From the cell containing the given text, extract its center point as (x, y) coordinate. 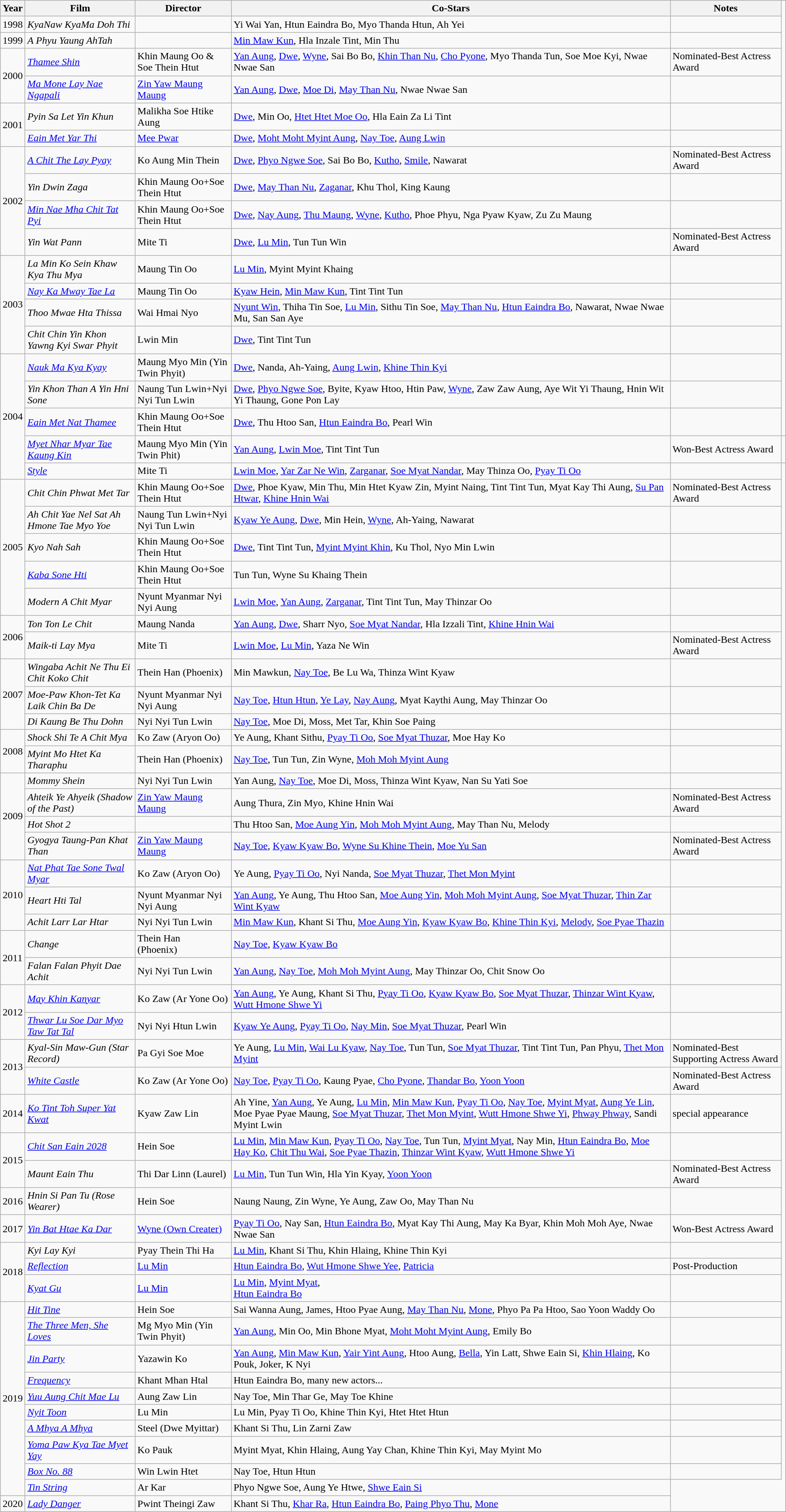
A Chit The Lay Pyay (80, 160)
Nay Toe, Kyaw Kyaw Bo, Wyne Su Khine Thein, Moe Yu San (451, 846)
2004 (13, 416)
2012 (13, 1012)
2016 (13, 1202)
Frequency (80, 1380)
Aung Zaw Lin (183, 1396)
Hnin Si Pan Tu (Rose Wearer) (80, 1202)
Kyi Lay Kyi (80, 1250)
Dwe, Tint Tint Tun, Myint Myint Khin, Ku Thol, Nyo Min Lwin (451, 547)
Yan Aung, Ye Aung, Khant Si Thu, Pyay Ti Oo, Kyaw Kyaw Bo, Soe Myat Thuzar, Thinzar Wint Kyaw, Wutt Hmone Shwe Yi (451, 998)
Maunt Eain Thu (80, 1174)
Jin Party (80, 1359)
Chit Chin Phwat Met Tar (80, 492)
2009 (13, 816)
Style (80, 471)
Dwe, Tint Tint Tun (451, 340)
2019 (13, 1399)
Kaba Sone Hti (80, 575)
Ar Kar (183, 1488)
2006 (13, 637)
2001 (13, 124)
Thi Dar Linn (Laurel) (183, 1174)
Dwe, Phyo Ngwe Soe, Sai Bo Bo, Kutho, Smile, Nawarat (451, 160)
2007 (13, 694)
Kyaw Ye Aung, Dwe, Min Hein, Wyne, Ah-Yaing, Nawarat (451, 520)
Nyit Toon (80, 1412)
Malikha Soe Htike Aung (183, 117)
Yan Aung, Min Oo, Min Bhone Myat, Moht Moht Myint Aung, Emily Bo (451, 1331)
Dwe, Min Oo, Htet Htet Moe Oo, Hla Eain Za Li Tint (451, 117)
Naung Naung, Zin Wyne, Ye Aung, Zaw Oo, May Than Nu (451, 1202)
Achit Larr Lar Htar (80, 922)
Ko Tint Toh Super Yat Kwat (80, 1114)
Ko Aung Min Thein (183, 160)
Thein Han(Phoenix) (183, 944)
Dwe, Phoe Kyaw, Min Thu, Min Htet Kyaw Zin, Myint Naing, Tint Tint Tun, Myat Kay Thi Aung, Su Pan Htwar, Khine Hnin Wai (451, 492)
Yan Aung, Nay Toe, Moh Moh Myint Aung, May Thinzar Oo, Chit Snow Oo (451, 971)
Nyi Nyi Htun Lwin (183, 1026)
Lwin Moe, Yan Aung, Zarganar, Tint Tint Tun, May Thinzar Oo (451, 602)
Heart Hti Tal (80, 901)
Kyal-Sin Maw-Gun (Star Record) (80, 1053)
2014 (13, 1114)
Co-Stars (451, 8)
La Min Ko Sein Khaw Kya Thu Mya (80, 269)
The Three Men, She Loves (80, 1331)
Yin Bat Htae Ka Dar (80, 1228)
Pwint Theingi Zaw (183, 1504)
2010 (13, 895)
Nyunt Win, Thiha Tin Soe, Lu Min, Sithu Tin Soe, May Than Nu, Htun Eaindra Bo, Nawarat, Nwae Nwae Mu, San San Aye (451, 313)
Maung Nanda (183, 623)
Aung Thura, Zin Myo, Khine Hnin Wai (451, 802)
Kyaw Hein, Min Maw Kun, Tint Tint Tun (451, 291)
Yazawin Ko (183, 1359)
Win Lwin Htet (183, 1472)
Wai Hmai Nyo (183, 313)
Di Kaung Be Thu Dohn (80, 722)
Yan Aung, Min Maw Kun, Yair Yint Aung, Htoo Aung, Bella, Yin Latt, Shwe Eain Si, Khin Hlaing, Ko Pouk, Joker, K Nyi (451, 1359)
Kyo Nah Sah (80, 547)
Khant Mhan Htal (183, 1380)
Khin Maung Oo & Soe Thein Htut (183, 62)
Ye Aung, Pyay Ti Oo, Nyi Nanda, Soe Myat Thuzar, Thet Mon Myint (451, 873)
Ah Chit Yae Nel Sat Ah Hmone Tae Myo Yoe (80, 520)
2013 (13, 1067)
Min Maw Kun, Khant Si Thu, Moe Aung Yin, Kyaw Kyaw Bo, Khine Thin Kyi, Melody, Soe Pyae Thazin (451, 922)
Myet Nhar Myar Tae Kaung Kin (80, 450)
1998 (13, 24)
Dwe, Nay Aung, Thu Maung, Wyne, Kutho, Phoe Phyu, Nga Pyaw Kyaw, Zu Zu Maung (451, 214)
Lu Min, Myint Myint Khaing (451, 269)
Htun Eaindra Bo, many new actors... (451, 1380)
Ton Ton Le Chit (80, 623)
Myint Myat, Khin Hlaing, Aung Yay Chan, Khine Thin Kyi, May Myint Mo (451, 1449)
Sai Wanna Aung, James, Htoo Pyae Aung, May Than Nu, Mone, Phyo Pa Pa Htoo, Sao Yoon Waddy Oo (451, 1310)
Yi Wai Yan, Htun Eaindra Bo, Myo Thanda Htun, Ah Yei (451, 24)
Nay Toe, Htun Htun (451, 1472)
Director (183, 8)
Yan Aung, Lwin Moe, Tint Tint Tun (451, 450)
Hot Shot 2 (80, 824)
Ma Mone Lay Nae Ngapali (80, 89)
Nay Toe, Tun Tun, Zin Wyne, Moh Moh Myint Aung (451, 760)
Ye Aung, Lu Min, Wai Lu Kyaw, Nay Toe, Tun Tun, Soe Myat Thuzar, Tint Tint Tun, Pan Phyu, Thet Mon Myint (451, 1053)
Phyo Ngwe Soe, Aung Ye Htwe, Shwe Eain Si (451, 1488)
White Castle (80, 1081)
A Mhya A Mhya (80, 1428)
Eain Met Yar Thi (80, 138)
2020 (13, 1504)
Yuu Aung Chit Mae Lu (80, 1396)
Min Mawkun, Nay Toe, Be Lu Wa, Thinza Wint Kyaw (451, 672)
2018 (13, 1272)
KyaNaw KyaMa Doh Thi (80, 24)
Tin String (80, 1488)
Mg Myo Min (Yin Twin Phyit) (183, 1331)
Mommy Shein (80, 781)
Eain Met Nat Thamee (80, 422)
Min Maw Kun, Hla Inzale Tint, Min Thu (451, 40)
Chit San Eain 2028 (80, 1147)
Thwar Lu Soe Dar Myo Taw Tat Tal (80, 1026)
Dwe, Nanda, Ah-Yaing, Aung Lwin, Khine Thin Kyi (451, 367)
Gyogya Taung-Pan Khat Than (80, 846)
Film (80, 8)
Lu Min, Pyay Ti Oo, Khine Thin Kyi, Htet Htet Htun (451, 1412)
Lady Danger (80, 1504)
May Khin Kanyar (80, 998)
Myint Mo Htet Ka Tharaphu (80, 760)
Thamee Shin (80, 62)
Ye Aung, Khant Sithu, Pyay Ti Oo, Soe Myat Thuzar, Moe Hay Ko (451, 738)
Maik-ti Lay Mya (80, 645)
Modern A Chit Myar (80, 602)
Wingaba Achit Ne Thu Ei Chit Koko Chit (80, 672)
Nay Toe, Moe Di, Moss, Met Tar, Khin Soe Paing (451, 722)
special appearance (726, 1114)
Nay Toe, Pyay Ti Oo, Kaung Pyae, Cho Pyone, Thandar Bo, Yoon Yoon (451, 1081)
Thu Htoo San, Moe Aung Yin, Moh Moh Myint Aung, May Than Nu, Melody (451, 824)
Maung Myo Min (Yin Twin Phit) (183, 450)
Year (13, 8)
2000 (13, 76)
Nay Ka Mway Tae La (80, 291)
1999 (13, 40)
Kyaw Zaw Lin (183, 1114)
Pyay Ti Oo, Nay San, Htun Eaindra Bo, Myat Kay Thi Aung, May Ka Byar, Khin Moh Moh Aye, Nwae Nwae San (451, 1228)
Kyat Gu (80, 1288)
Steel (Dwe Myittar) (183, 1428)
Ko Pauk (183, 1449)
Yan Aung, Dwe, Wyne, Sai Bo Bo, Khin Than Nu, Cho Pyone, Myo Thanda Tun, Soe Moe Kyi, Nwae Nwae San (451, 62)
Nominated-Best Supporting Actress Award (726, 1053)
Pa Gyi Soe Moe (183, 1053)
Hit Tine (80, 1310)
Yan Aung, Dwe, Moe Di, May Than Nu, Nwae Nwae San (451, 89)
Lu Min, Tun Tun Win, Hla Yin Kyay, Yoon Yoon (451, 1174)
Shock Shi Te A Chit Mya (80, 738)
Khant Si Thu, Lin Zarni Zaw (451, 1428)
Post-Production (726, 1266)
Box No. 88 (80, 1472)
A Phyu Yaung AhTah (80, 40)
Yan Aung, Nay Toe, Moe Di, Moss, Thinza Wint Kyaw, Nan Su Yati Soe (451, 781)
Kyaw Ye Aung, Pyay Ti Oo, Nay Min, Soe Myat Thuzar, Pearl Win (451, 1026)
Lwin Min (183, 340)
Lwin Moe, Lu Min, Yaza Ne Win (451, 645)
Falan Falan Phyit Dae Achit (80, 971)
Khant Si Thu, Khar Ra, Htun Eaindra Bo, Paing Phyo Thu, Mone (451, 1504)
Min Nae Mha Chit Tat Pyi (80, 214)
2017 (13, 1228)
Nay Toe, Min Thar Ge, May Toe Khine (451, 1396)
2003 (13, 304)
Yan Aung, Ye Aung, Thu Htoo San, Moe Aung Yin, Moh Moh Myint Aung, Soe Myat Thuzar, Thin Zar Wint Kyaw (451, 901)
Maung Myo Min (Yin Twin Phyit) (183, 367)
Moe-Paw Khon-Tet Ka Laik Chin Ba De (80, 700)
Notes (726, 8)
Htun Eaindra Bo, Wut Hmone Shwe Yee, Patricia (451, 1266)
Dwe, Thu Htoo San, Htun Eaindra Bo, Pearl Win (451, 422)
Chit Chin Yin Khon Yawng Kyi Swar Phyit (80, 340)
Pyin Sa Let Yin Khun (80, 117)
Pyay Thein Thi Ha (183, 1250)
Change (80, 944)
Ahteik Ye Ahyeik (Shadow of the Past) (80, 802)
Lu Min, Khant Si Thu, Khin Hlaing, Khine Thin Kyi (451, 1250)
Reflection (80, 1266)
Dwe, May Than Nu, Zaganar, Khu Thol, King Kaung (451, 187)
Lu Min, Myint Myat,Htun Eaindra Bo (451, 1288)
2011 (13, 957)
Nay Toe, Kyaw Kyaw Bo (451, 944)
2015 (13, 1160)
2008 (13, 751)
Wyne (Own Creater) (183, 1228)
Yoma Paw Kya Tae Myet Yay (80, 1449)
Nat Phat Tae Sone Twal Myar (80, 873)
Nauk Ma Kya Kyay (80, 367)
Yin Wat Pann (80, 242)
Yin Khon Than A Yin Hni Sone (80, 395)
Dwe, Moht Moht Myint Aung, Nay Toe, Aung Lwin (451, 138)
Yin Dwin Zaga (80, 187)
2005 (13, 547)
Yan Aung, Dwe, Sharr Nyo, Soe Myat Nandar, Hla Izzali Tint, Khine Hnin Wai (451, 623)
Thoo Mwae Hta Thissa (80, 313)
Dwe, Phyo Ngwe Soe, Byite, Kyaw Htoo, Htin Paw, Wyne, Zaw Zaw Aung, Aye Wit Yi Thaung, Hnin Wit Yi Thaung, Gone Pon Lay (451, 395)
2002 (13, 201)
Lwin Moe, Yar Zar Ne Win, Zarganar, Soe Myat Nandar, May Thinza Oo, Pyay Ti Oo (451, 471)
Mee Pwar (183, 138)
Tun Tun, Wyne Su Khaing Thein (451, 575)
Dwe, Lu Min, Tun Tun Win (451, 242)
Nay Toe, Htun Htun, Ye Lay, Nay Aung, Myat Kaythi Aung, May Thinzar Oo (451, 700)
